Provide the (x, y) coordinate of the cell's center where the given text is located.  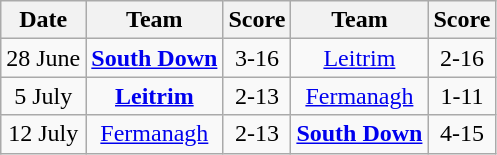
5 July (44, 96)
Date (44, 20)
3-16 (257, 58)
4-15 (462, 134)
1-11 (462, 96)
12 July (44, 134)
2-16 (462, 58)
28 June (44, 58)
